Pinpoint the cell where the given text exists, returning its (x, y) midpoint coordinate. 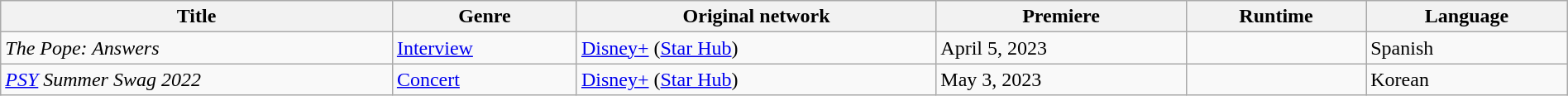
Genre (485, 17)
PSY Summer Swag 2022 (197, 79)
April 5, 2023 (1062, 48)
The Pope: Answers (197, 48)
Runtime (1275, 17)
Interview (485, 48)
Language (1467, 17)
Original network (756, 17)
Concert (485, 79)
Title (197, 17)
Korean (1467, 79)
Spanish (1467, 48)
May 3, 2023 (1062, 79)
Premiere (1062, 17)
